For the text-containing cell, return its midpoint in [x, y] coordinate format. 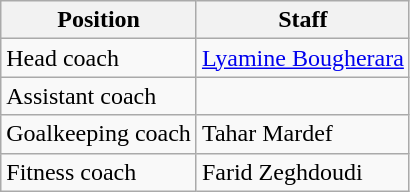
Farid Zeghdoudi [302, 172]
Staff [302, 20]
Lyamine Bougherara [302, 58]
Assistant coach [99, 96]
Fitness coach [99, 172]
Goalkeeping coach [99, 134]
Tahar Mardef [302, 134]
Head coach [99, 58]
Position [99, 20]
